Capture the cell that displays the provided text and extract its [x, y] central coordinate. 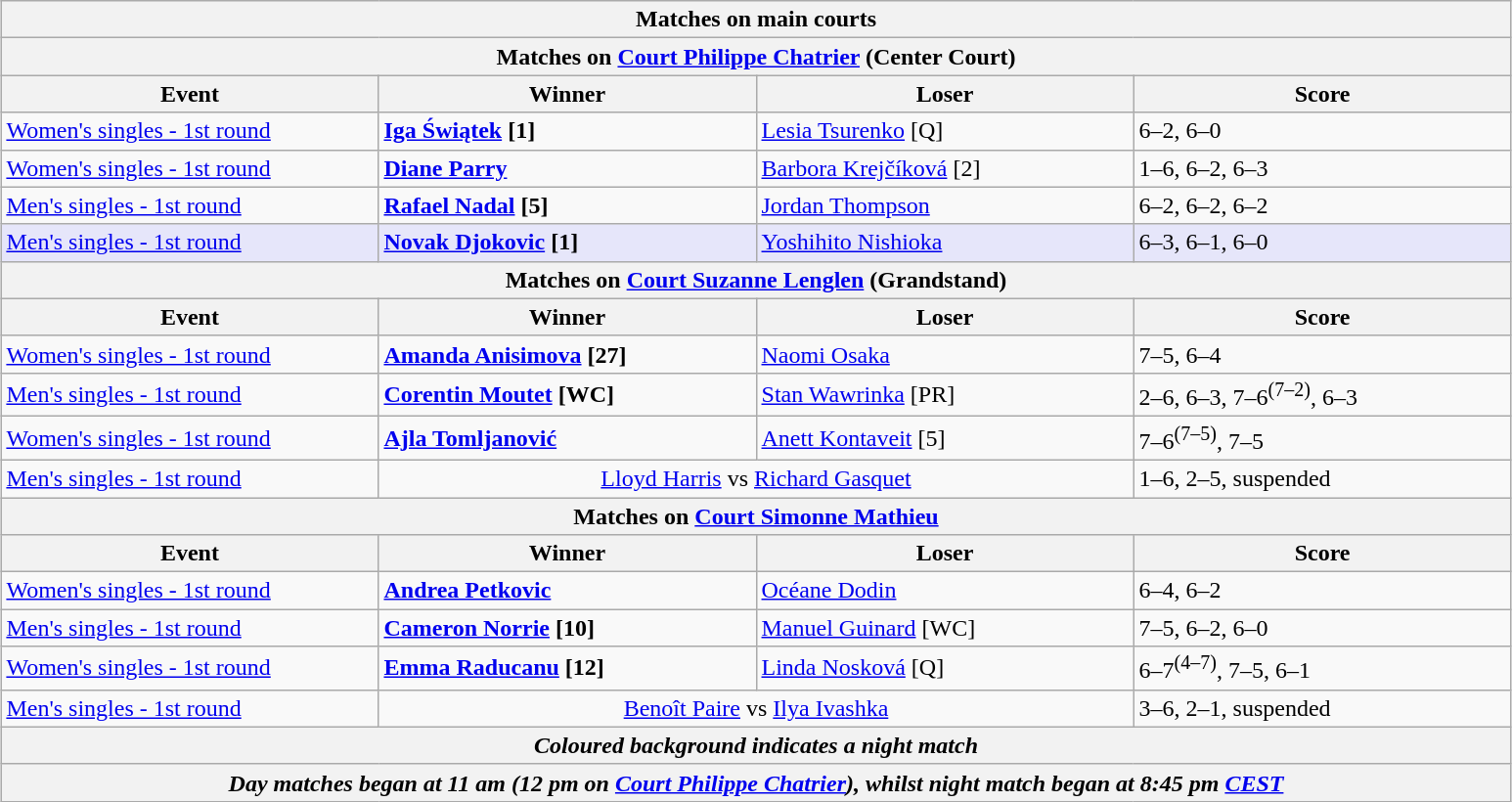
6–2, 6–0 [1322, 131]
Matches on Court Suzanne Lenglen (Grandstand) [756, 280]
Lesia Tsurenko [Q] [945, 131]
1–6, 6–2, 6–3 [1322, 168]
Matches on Court Philippe Chatrier (Center Court) [756, 57]
1–6, 2–5, suspended [1322, 478]
Cameron Norrie [10] [567, 628]
Linda Nosková [Q] [945, 669]
Barbora Krejčíková [2] [945, 168]
Benoît Paire vs Ilya Ivashka [756, 708]
Day matches began at 11 am (12 pm on Court Philippe Chatrier), whilst night match began at 8:45 pm CEST [756, 782]
Matches on Court Simonne Mathieu [756, 516]
2–6, 6–3, 7–6(7–2), 6–3 [1322, 395]
Ajla Tomljanović [567, 438]
Lloyd Harris vs Richard Gasquet [756, 478]
6–4, 6–2 [1322, 591]
Matches on main courts [756, 20]
Manuel Guinard [WC] [945, 628]
Rafael Nadal [5] [567, 205]
7–5, 6–4 [1322, 354]
Diane Parry [567, 168]
Emma Raducanu [12] [567, 669]
Naomi Osaka [945, 354]
Yoshihito Nishioka [945, 243]
Amanda Anisimova [27] [567, 354]
Andrea Petkovic [567, 591]
Iga Świątek [1] [567, 131]
7–5, 6–2, 6–0 [1322, 628]
6–7(4–7), 7–5, 6–1 [1322, 669]
Novak Djokovic [1] [567, 243]
Corentin Moutet [WC] [567, 395]
Coloured background indicates a night match [756, 745]
Anett Kontaveit [5] [945, 438]
7–6(7–5), 7–5 [1322, 438]
Océane Dodin [945, 591]
3–6, 2–1, suspended [1322, 708]
Stan Wawrinka [PR] [945, 395]
6–2, 6–2, 6–2 [1322, 205]
Jordan Thompson [945, 205]
6–3, 6–1, 6–0 [1322, 243]
